Capture the cell that displays the provided text and extract its (X, Y) central coordinate. 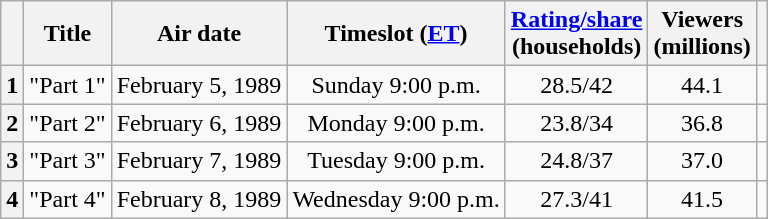
41.5 (702, 199)
Monday 9:00 p.m. (396, 123)
February 6, 1989 (199, 123)
3 (12, 161)
Air date (199, 34)
Wednesday 9:00 p.m. (396, 199)
February 5, 1989 (199, 85)
Sunday 9:00 p.m. (396, 85)
"Part 2" (68, 123)
February 7, 1989 (199, 161)
Viewers(millions) (702, 34)
44.1 (702, 85)
"Part 1" (68, 85)
28.5/42 (576, 85)
37.0 (702, 161)
4 (12, 199)
1 (12, 85)
36.8 (702, 123)
Rating/share(households) (576, 34)
27.3/41 (576, 199)
2 (12, 123)
"Part 4" (68, 199)
24.8/37 (576, 161)
Tuesday 9:00 p.m. (396, 161)
23.8/34 (576, 123)
Title (68, 34)
Timeslot (ET) (396, 34)
"Part 3" (68, 161)
February 8, 1989 (199, 199)
